Capture the cell that displays the provided text and extract its (X, Y) central coordinate. 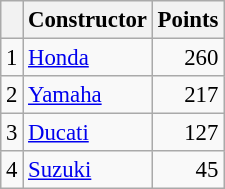
Constructor (88, 20)
Suzuki (88, 170)
260 (188, 58)
Points (188, 20)
127 (188, 133)
45 (188, 170)
4 (12, 170)
Yamaha (88, 95)
Ducati (88, 133)
1 (12, 58)
2 (12, 95)
3 (12, 133)
Honda (88, 58)
217 (188, 95)
